Search for the cell housing the specified text and yield its [X, Y] center coordinate. 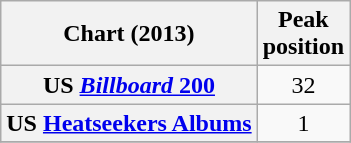
US Heatseekers Albums [129, 123]
Chart (2013) [129, 34]
US Billboard 200 [129, 85]
1 [303, 123]
32 [303, 85]
Peakposition [303, 34]
